Find where the given text appears and provide that cell's center as (X, Y) coordinate. 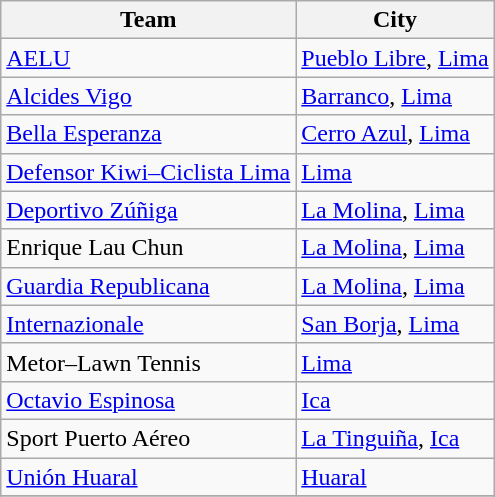
Octavio Espinosa (148, 400)
Alcides Vigo (148, 96)
Metor–Lawn Tennis (148, 362)
San Borja, Lima (395, 324)
Defensor Kiwi–Ciclista Lima (148, 172)
Unión Huaral (148, 477)
Sport Puerto Aéreo (148, 438)
Internazionale (148, 324)
AELU (148, 58)
Pueblo Libre, Lima (395, 58)
Ica (395, 400)
Bella Esperanza (148, 134)
Enrique Lau Chun (148, 248)
Guardia Republicana (148, 286)
City (395, 20)
Huaral (395, 477)
Team (148, 20)
Deportivo Zúñiga (148, 210)
Cerro Azul, Lima (395, 134)
La Tinguiña, Ica (395, 438)
Barranco, Lima (395, 96)
